Find where the given text appears and provide that cell's center as [x, y] coordinate. 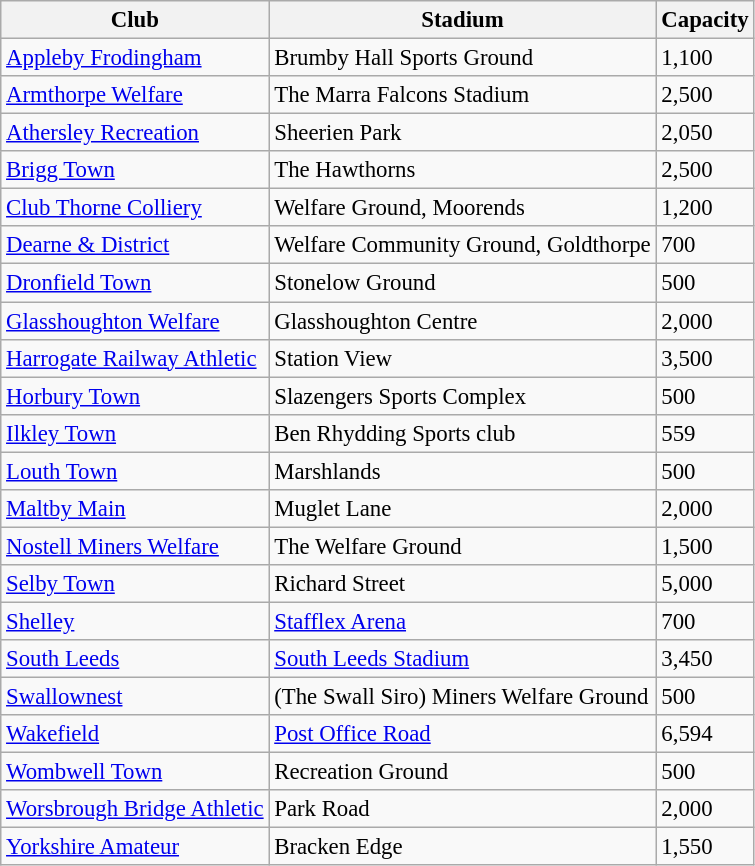
South Leeds [135, 659]
Swallownest [135, 697]
Maltby Main [135, 509]
Horbury Town [135, 396]
Glasshoughton Centre [462, 321]
Club [135, 20]
Louth Town [135, 471]
Dronfield Town [135, 283]
Athersley Recreation [135, 133]
Capacity [705, 20]
Club Thorne Colliery [135, 208]
Glasshoughton Welfare [135, 321]
Yorkshire Amateur [135, 847]
The Marra Falcons Stadium [462, 95]
Ilkley Town [135, 433]
Brigg Town [135, 170]
Shelley [135, 621]
Bracken Edge [462, 847]
Marshlands [462, 471]
Park Road [462, 809]
Stonelow Ground [462, 283]
1,550 [705, 847]
2,050 [705, 133]
Brumby Hall Sports Ground [462, 58]
Muglet Lane [462, 509]
3,500 [705, 358]
3,450 [705, 659]
Armthorpe Welfare [135, 95]
Slazengers Sports Complex [462, 396]
Dearne & District [135, 245]
Sheerien Park [462, 133]
5,000 [705, 584]
Wakefield [135, 734]
Appleby Frodingham [135, 58]
(The Swall Siro) Miners Welfare Ground [462, 697]
Selby Town [135, 584]
The Welfare Ground [462, 546]
Post Office Road [462, 734]
Stadium [462, 20]
Recreation Ground [462, 772]
1,100 [705, 58]
559 [705, 433]
The Hawthorns [462, 170]
1,200 [705, 208]
Ben Rhydding Sports club [462, 433]
Harrogate Railway Athletic [135, 358]
Nostell Miners Welfare [135, 546]
Richard Street [462, 584]
Worsbrough Bridge Athletic [135, 809]
Welfare Ground, Moorends [462, 208]
1,500 [705, 546]
South Leeds Stadium [462, 659]
Welfare Community Ground, Goldthorpe [462, 245]
Stafflex Arena [462, 621]
Wombwell Town [135, 772]
6,594 [705, 734]
Station View [462, 358]
